Return (x, y) of the center of cell containing provided text 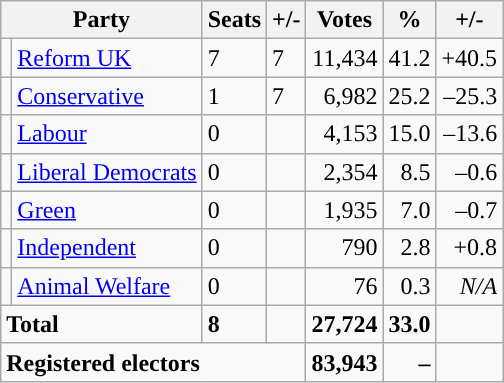
Independent (107, 248)
8.5 (410, 172)
Votes (344, 20)
790 (344, 248)
0.3 (410, 286)
N/A (470, 286)
Animal Welfare (107, 286)
Party (102, 20)
15.0 (410, 134)
% (410, 20)
33.0 (410, 324)
8 (234, 324)
76 (344, 286)
1 (234, 96)
Liberal Democrats (107, 172)
Conservative (107, 96)
2,354 (344, 172)
27,724 (344, 324)
Registered electors (154, 362)
2.8 (410, 248)
83,943 (344, 362)
–13.6 (470, 134)
–25.3 (470, 96)
– (410, 362)
4,153 (344, 134)
41.2 (410, 58)
Labour (107, 134)
+40.5 (470, 58)
Total (102, 324)
6,982 (344, 96)
+0.8 (470, 248)
Seats (234, 20)
Reform UK (107, 58)
11,434 (344, 58)
–0.6 (470, 172)
7.0 (410, 210)
–0.7 (470, 210)
1,935 (344, 210)
Green (107, 210)
25.2 (410, 96)
